Return the [x, y] coordinate for the center point of the cell that contains the specified text.  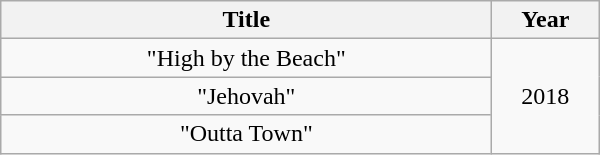
"Outta Town" [246, 134]
"High by the Beach" [246, 58]
Year [546, 20]
2018 [546, 96]
"Jehovah" [246, 96]
Title [246, 20]
